Provide the [X, Y] coordinate of the cell's center where the given text is located.  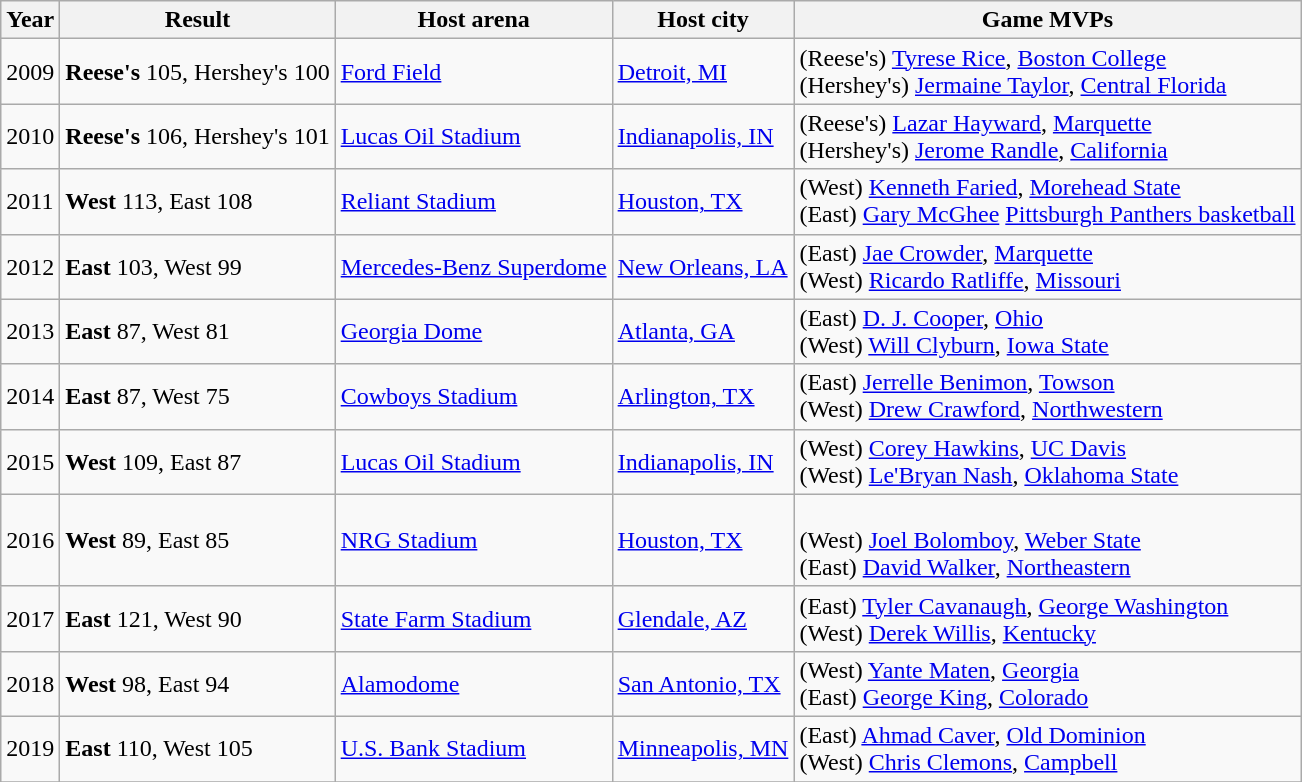
2017 [30, 618]
East 87, West 81 [198, 332]
New Orleans, LA [703, 266]
(East) Ahmad Caver, Old Dominion(West) Chris Clemons, Campbell [1048, 748]
2016 [30, 540]
Reese's 106, Hershey's 101 [198, 136]
East 103, West 99 [198, 266]
(East) Jae Crowder, Marquette (West) Ricardo Ratliffe, Missouri [1048, 266]
U.S. Bank Stadium [474, 748]
2009 [30, 72]
Host arena [474, 20]
West 89, East 85 [198, 540]
Glendale, AZ [703, 618]
2013 [30, 332]
West 98, East 94 [198, 684]
(East) Jerrelle Benimon, Towson (West) Drew Crawford, Northwestern [1048, 396]
San Antonio, TX [703, 684]
Minneapolis, MN [703, 748]
(Reese's) Lazar Hayward, Marquette (Hershey's) Jerome Randle, California [1048, 136]
Host city [703, 20]
(East) Tyler Cavanaugh, George Washington(West) Derek Willis, Kentucky [1048, 618]
Reese's 105, Hershey's 100 [198, 72]
(West) Kenneth Faried, Morehead State(East) Gary McGhee Pittsburgh Panthers basketball [1048, 202]
2018 [30, 684]
2019 [30, 748]
Reliant Stadium [474, 202]
Georgia Dome [474, 332]
Result [198, 20]
2015 [30, 462]
Ford Field [474, 72]
West 113, East 108 [198, 202]
Year [30, 20]
East 121, West 90 [198, 618]
East 110, West 105 [198, 748]
2010 [30, 136]
2014 [30, 396]
West 109, East 87 [198, 462]
Mercedes-Benz Superdome [474, 266]
2011 [30, 202]
State Farm Stadium [474, 618]
2012 [30, 266]
(East) D. J. Cooper, Ohio (West) Will Clyburn, Iowa State [1048, 332]
Game MVPs [1048, 20]
East 87, West 75 [198, 396]
(West) Yante Maten, Georgia(East) George King, Colorado [1048, 684]
Arlington, TX [703, 396]
NRG Stadium [474, 540]
Atlanta, GA [703, 332]
Cowboys Stadium [474, 396]
Alamodome [474, 684]
Detroit, MI [703, 72]
(Reese's) Tyrese Rice, Boston College (Hershey's) Jermaine Taylor, Central Florida [1048, 72]
(West) Joel Bolomboy, Weber State (East) David Walker, Northeastern [1048, 540]
(West) Corey Hawkins, UC Davis (West) Le'Bryan Nash, Oklahoma State [1048, 462]
